Return the [X, Y] coordinate for the center point of the cell that contains the specified text.  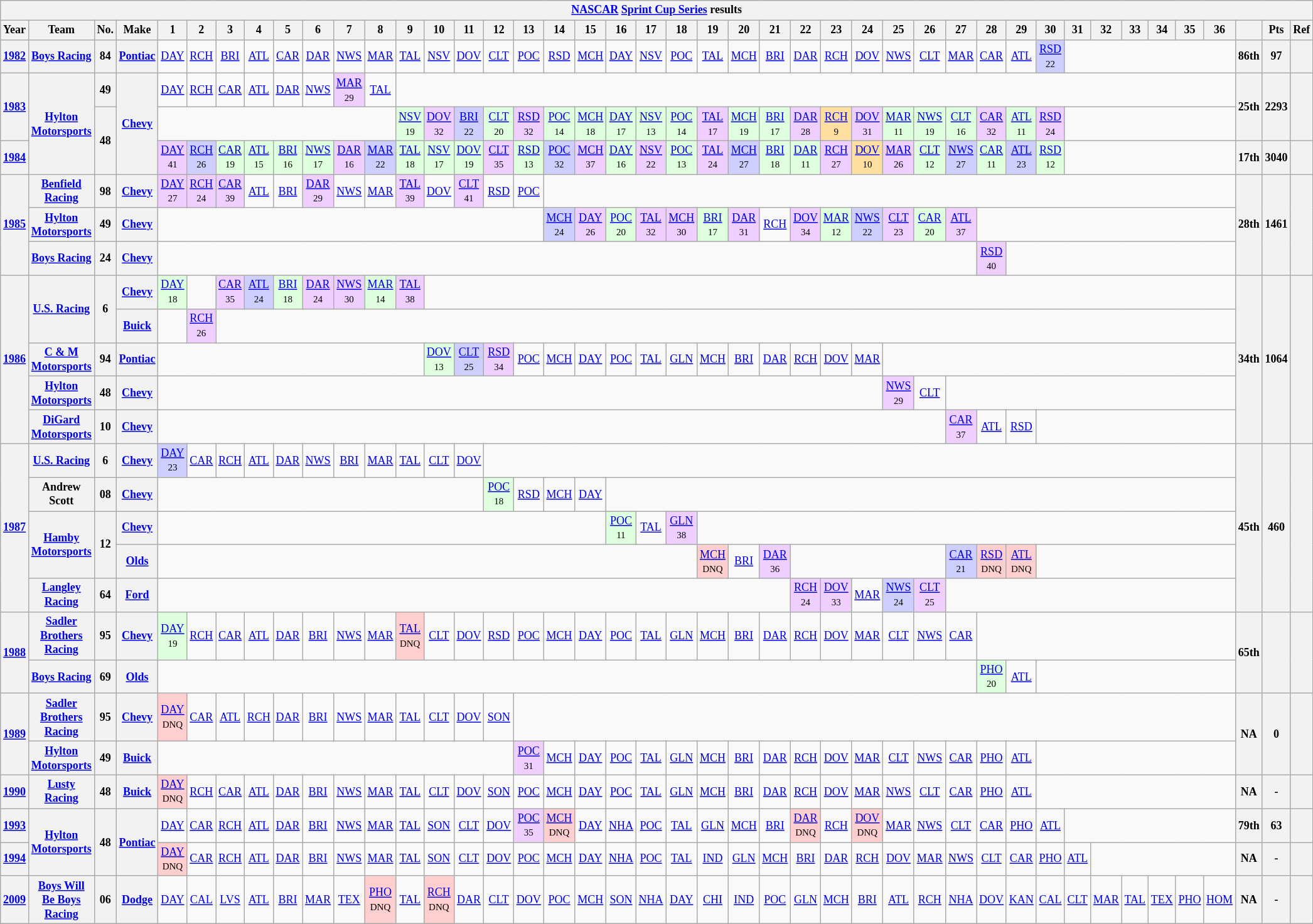
NSV22 [651, 157]
PHODNQ [380, 900]
MAR12 [836, 225]
NWS29 [899, 393]
CAR20 [930, 225]
ATLDNQ [1021, 561]
CAR19 [230, 157]
Hamby Motorsports [62, 544]
98 [105, 191]
0 [1277, 734]
CAR37 [961, 427]
1987 [15, 528]
CLT23 [899, 225]
NWS27 [961, 157]
20 [744, 30]
DOV13 [439, 359]
45th [1249, 528]
CLT16 [961, 124]
1993 [15, 826]
21 [775, 30]
5 [287, 30]
DOV19 [469, 157]
DiGard Motorsports [62, 427]
ATL23 [1021, 157]
Ref [1302, 30]
POC13 [682, 157]
9 [410, 30]
2 [201, 30]
TAL38 [410, 292]
CAR11 [992, 157]
POC32 [559, 157]
NSV13 [651, 124]
TAL39 [410, 191]
11 [469, 30]
C & M Motorsports [62, 359]
POC35 [529, 826]
22 [806, 30]
GLN38 [682, 528]
06 [105, 900]
1 [173, 30]
NSV17 [439, 157]
Andrew Scott [62, 494]
18 [682, 30]
NSV19 [410, 124]
DAY41 [173, 157]
NWS30 [349, 292]
1984 [15, 157]
DAR16 [349, 157]
1988 [15, 653]
1989 [15, 734]
RSD32 [529, 124]
CLT20 [499, 124]
MAR29 [349, 90]
RSD12 [1051, 157]
CHI [713, 900]
CLT35 [499, 157]
No. [105, 30]
BRI22 [469, 124]
DAY23 [173, 460]
65th [1249, 653]
DAR29 [318, 191]
26 [930, 30]
DARDNQ [806, 826]
TALDNQ [410, 636]
Lusty Racing [62, 792]
4 [259, 30]
RCH9 [836, 124]
DOV10 [867, 157]
DAY18 [173, 292]
3 [230, 30]
1994 [15, 859]
TAL18 [410, 157]
ATL37 [961, 225]
BRI16 [287, 157]
1990 [15, 792]
13 [529, 30]
CAR35 [230, 292]
32 [1106, 30]
1982 [15, 56]
94 [105, 359]
15 [591, 30]
POC31 [529, 758]
CAR21 [961, 561]
MCH27 [744, 157]
34 [1162, 30]
MAR14 [380, 292]
86th [1249, 56]
63 [1277, 826]
TAL32 [651, 225]
29 [1021, 30]
DAR11 [806, 157]
DOV31 [867, 124]
1461 [1277, 225]
33 [1135, 30]
Team [62, 30]
Pts [1277, 30]
DAR36 [775, 561]
TAL17 [713, 124]
30 [1051, 30]
NWS22 [867, 225]
97 [1277, 56]
23 [836, 30]
35 [1190, 30]
NWS17 [318, 157]
MCH24 [559, 225]
25 [899, 30]
MCH30 [682, 225]
1064 [1277, 359]
PHO20 [992, 677]
KAN [1021, 900]
RSD22 [1051, 56]
Make [137, 30]
69 [105, 677]
ATL15 [259, 157]
NWS24 [899, 595]
CAR32 [992, 124]
TAL24 [713, 157]
DOV33 [836, 595]
DAR31 [744, 225]
CAR39 [230, 191]
NASCAR Sprint Cup Series results [656, 10]
34th [1249, 359]
14 [559, 30]
64 [105, 595]
MAR26 [899, 157]
Boys Will Be Boys Racing [62, 900]
ATL24 [259, 292]
2293 [1277, 107]
HOM [1220, 900]
DAR28 [806, 124]
DAY26 [591, 225]
1986 [15, 359]
CLT41 [469, 191]
Year [15, 30]
460 [1277, 528]
RCH27 [836, 157]
1983 [15, 107]
DAR24 [318, 292]
CLT12 [930, 157]
RSD34 [499, 359]
31 [1078, 30]
Ford [137, 595]
Dodge [137, 900]
RCHDNQ [439, 900]
POC20 [621, 225]
19 [713, 30]
MCH37 [591, 157]
MAR11 [899, 124]
DAY27 [173, 191]
28 [992, 30]
Benfield Racing [62, 191]
ATL11 [1021, 124]
84 [105, 56]
25th [1249, 107]
16 [621, 30]
POC18 [499, 494]
MCH18 [591, 124]
NWS19 [930, 124]
Langley Racing [62, 595]
36 [1220, 30]
RSD24 [1051, 124]
RSD13 [529, 157]
LVS [230, 900]
DOVDNQ [867, 826]
7 [349, 30]
28th [1249, 225]
DAY16 [621, 157]
1985 [15, 225]
DOV34 [806, 225]
MCH19 [744, 124]
17 [651, 30]
3040 [1277, 157]
RSD40 [992, 258]
27 [961, 30]
79th [1249, 826]
POC11 [621, 528]
8 [380, 30]
DOV32 [439, 124]
MAR22 [380, 157]
RSDDNQ [992, 561]
DAY19 [173, 636]
2009 [15, 900]
08 [105, 494]
DAY17 [621, 124]
17th [1249, 157]
